Return the (X, Y) coordinate for the center point of the cell that contains the specified text.  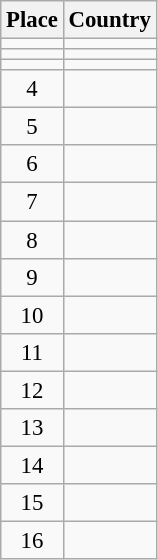
Place (32, 20)
Country (110, 20)
14 (32, 465)
11 (32, 352)
6 (32, 165)
4 (32, 89)
13 (32, 428)
15 (32, 503)
8 (32, 240)
5 (32, 127)
10 (32, 315)
9 (32, 277)
12 (32, 390)
16 (32, 540)
7 (32, 202)
